Extract the [X, Y] coordinate from the center of the cell holding the provided text.  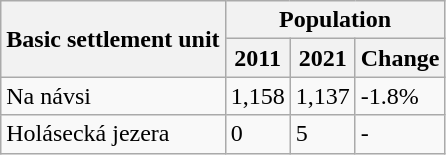
Population [335, 20]
Holásecká jezera [113, 134]
Basic settlement unit [113, 39]
Na návsi [113, 96]
1,137 [322, 96]
0 [258, 134]
2021 [322, 58]
5 [322, 134]
- [400, 134]
Change [400, 58]
1,158 [258, 96]
2011 [258, 58]
-1.8% [400, 96]
